Scan for the cell matching the given text and deliver its [X, Y] coordinate at center. 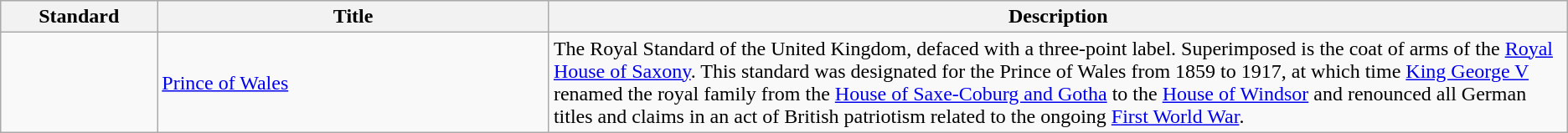
Title [353, 17]
Description [1058, 17]
Prince of Wales [353, 82]
Standard [79, 17]
